Pinpoint the cell where the given text exists, returning its (X, Y) midpoint coordinate. 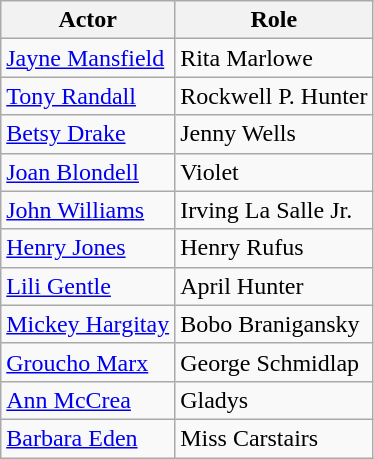
Jenny Wells (274, 134)
Miss Carstairs (274, 438)
Irving La Salle Jr. (274, 210)
Barbara Eden (88, 438)
Actor (88, 20)
Ann McCrea (88, 400)
Gladys (274, 400)
Role (274, 20)
Joan Blondell (88, 172)
Tony Randall (88, 96)
John Williams (88, 210)
Henry Jones (88, 248)
Violet (274, 172)
George Schmidlap (274, 362)
Bobo Branigansky (274, 324)
Lili Gentle (88, 286)
Rita Marlowe (274, 58)
Betsy Drake (88, 134)
Jayne Mansfield (88, 58)
Rockwell P. Hunter (274, 96)
Groucho Marx (88, 362)
Mickey Hargitay (88, 324)
Henry Rufus (274, 248)
April Hunter (274, 286)
